Find where the given text appears and provide that cell's center as (X, Y) coordinate. 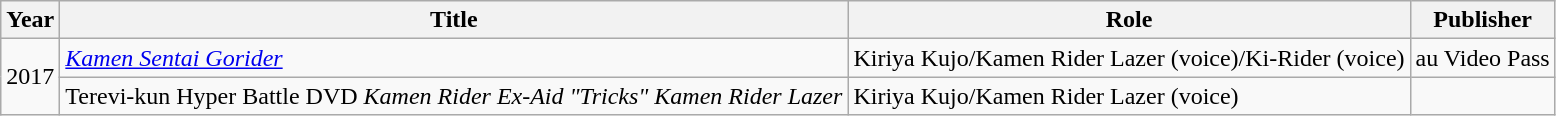
Terevi-kun Hyper Battle DVD Kamen Rider Ex-Aid "Tricks" Kamen Rider Lazer (454, 96)
Kamen Sentai Gorider (454, 58)
Kiriya Kujo/Kamen Rider Lazer (voice) (1129, 96)
Kiriya Kujo/Kamen Rider Lazer (voice)/Ki-Rider (voice) (1129, 58)
Publisher (1482, 20)
Year (30, 20)
Role (1129, 20)
au Video Pass (1482, 58)
Title (454, 20)
2017 (30, 77)
